From the cell containing the given text, extract its center point as (X, Y) coordinate. 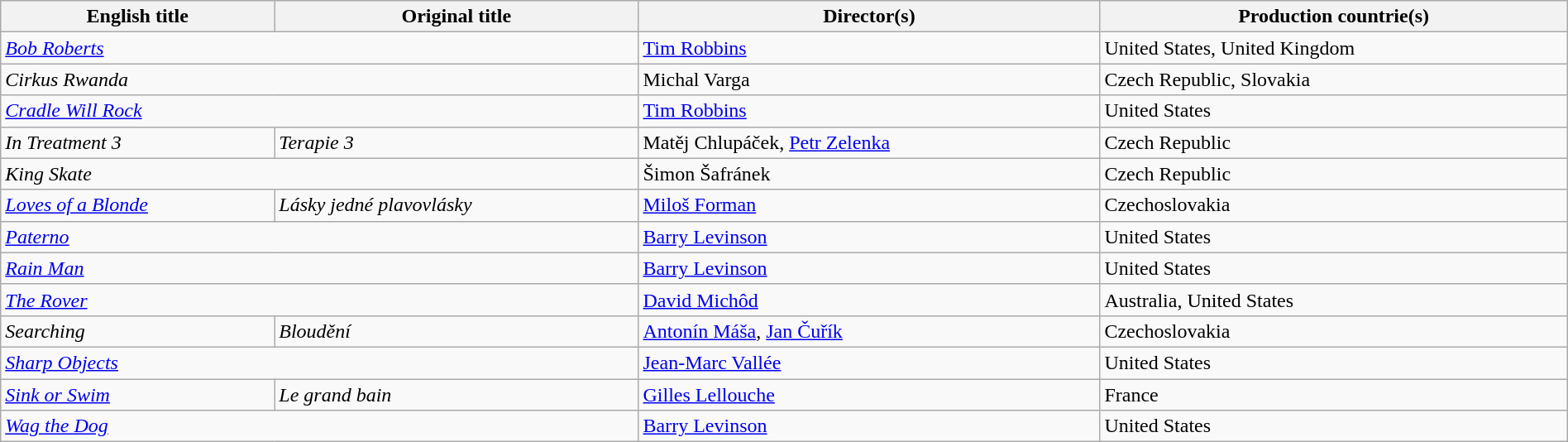
Lásky jedné plavovlásky (457, 205)
Searching (137, 331)
Bob Roberts (319, 48)
Wag the Dog (319, 426)
Matěj Chlupáček, Petr Zelenka (869, 142)
Terapie 3 (457, 142)
In Treatment 3 (137, 142)
Bloudění (457, 331)
Šimon Šafránek (869, 174)
Director(s) (869, 17)
Cirkus Rwanda (319, 79)
Rain Man (319, 268)
France (1333, 395)
Original title (457, 17)
Production countrie(s) (1333, 17)
Cradle Will Rock (319, 111)
King Skate (319, 174)
Le grand bain (457, 395)
Sink or Swim (137, 395)
Loves of a Blonde (137, 205)
David Michôd (869, 300)
Michal Varga (869, 79)
Paterno (319, 237)
Gilles Lellouche (869, 395)
United States, United Kingdom (1333, 48)
Jean-Marc Vallée (869, 363)
English title (137, 17)
The Rover (319, 300)
Antonín Máša, Jan Čuřík (869, 331)
Miloš Forman (869, 205)
Czech Republic, Slovakia (1333, 79)
Sharp Objects (319, 363)
Australia, United States (1333, 300)
